Search for the cell housing the specified text and yield its (X, Y) center coordinate. 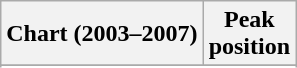
Chart (2003–2007) (102, 34)
Peakposition (249, 34)
